Capture the cell that displays the provided text and extract its (x, y) central coordinate. 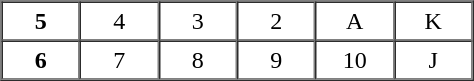
J (434, 60)
A (354, 22)
K (434, 22)
2 (276, 22)
4 (119, 22)
8 (197, 60)
5 (41, 22)
7 (119, 60)
3 (197, 22)
10 (354, 60)
6 (41, 60)
9 (276, 60)
